Return the (X, Y) coordinate for the center point of the cell that contains the specified text.  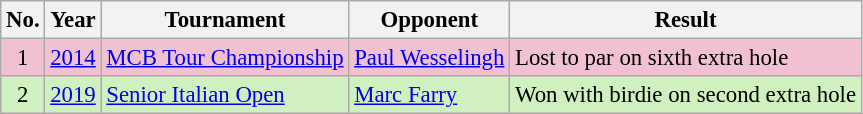
Lost to par on sixth extra hole (686, 58)
Won with birdie on second extra hole (686, 95)
2014 (73, 58)
MCB Tour Championship (225, 58)
Opponent (430, 20)
2019 (73, 95)
Paul Wesselingh (430, 58)
Tournament (225, 20)
No. (23, 20)
Marc Farry (430, 95)
Senior Italian Open (225, 95)
Result (686, 20)
Year (73, 20)
2 (23, 95)
1 (23, 58)
